Find where the given text appears and provide that cell's center as (x, y) coordinate. 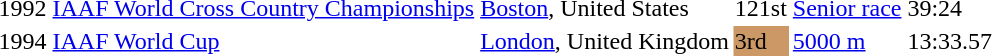
London, United Kingdom (605, 41)
IAAF World Cup (264, 41)
3rd (760, 41)
5000 m (847, 41)
